Return the [X, Y] coordinate for the center point of the cell that contains the specified text.  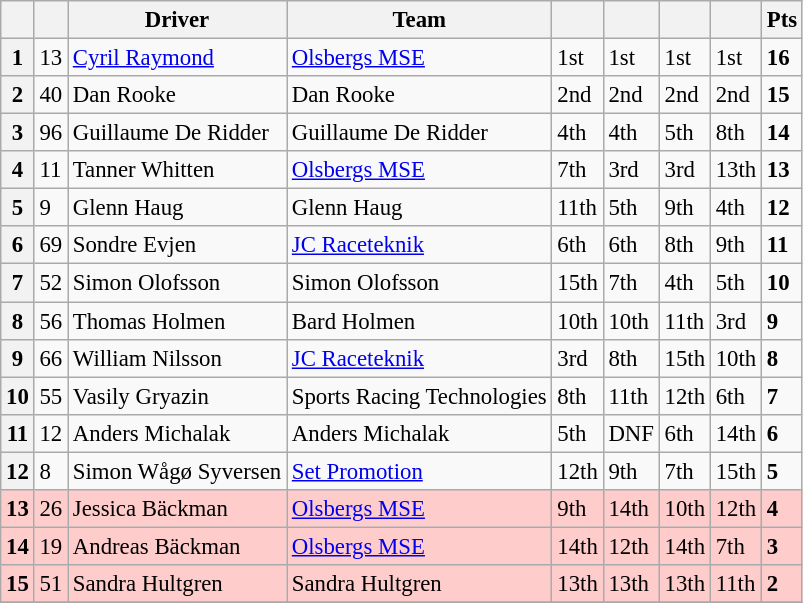
Set Promotion [418, 471]
Bard Holmen [418, 321]
66 [50, 358]
55 [50, 396]
Cyril Raymond [178, 58]
40 [50, 95]
William Nilsson [178, 358]
Sondre Evjen [178, 245]
Simon Wågø Syversen [178, 471]
52 [50, 283]
Pts [782, 20]
69 [50, 245]
19 [50, 546]
Team [418, 20]
Vasily Gryazin [178, 396]
56 [50, 321]
Tanner Whitten [178, 170]
Jessica Bäckman [178, 509]
DNF [631, 433]
16 [782, 58]
51 [50, 584]
1 [18, 58]
96 [50, 133]
Thomas Holmen [178, 321]
Andreas Bäckman [178, 546]
Sports Racing Technologies [418, 396]
26 [50, 509]
Driver [178, 20]
